Search for the cell housing the specified text and yield its [X, Y] center coordinate. 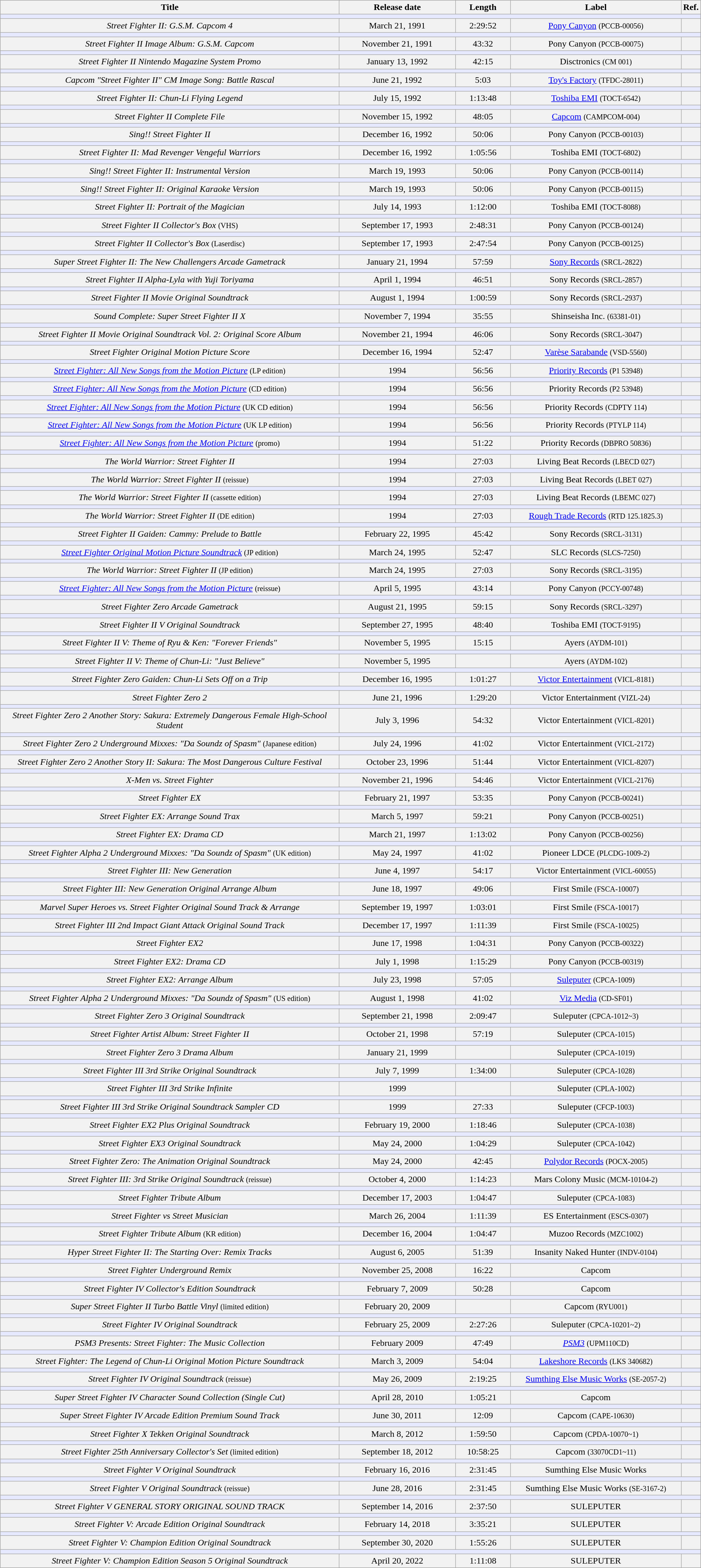
Street Fighter Zero 2 Another Story II: Sakura: The Most Dangerous Culture Festival [170, 762]
1:55:26 [483, 1542]
Label [596, 7]
Pony Canyon (PCCB-00322) [596, 943]
2:29:52 [483, 26]
Suleputer (CPCA-1009) [596, 980]
Pony Canyon (PCCB-00103) [596, 135]
December 16, 1995 [397, 679]
Pioneer LDCE (PLCDG-1009-2) [596, 853]
Toshiba EMI (TOCT-8088) [596, 207]
March 21, 1997 [397, 834]
September 19, 1997 [397, 907]
57:59 [483, 261]
Pony Canyon (PCCY-00748) [596, 588]
Street Fighter EX2: Drama CD [170, 961]
First Smile (FSCA-10007) [596, 889]
Muzoo Records (MZC1002) [596, 1234]
December 16, 2004 [397, 1234]
Street Fighter IV Original Soundtrack (reissue) [170, 1379]
2:37:50 [483, 1506]
27:33 [483, 1107]
Street Fighter: All New Songs from the Motion Picture (LP edition) [170, 370]
59:15 [483, 607]
Suleputer (CPCA-1015) [596, 1034]
March 26, 2004 [397, 1216]
48:05 [483, 116]
Title [170, 7]
May 26, 2009 [397, 1379]
Street Fighter Artist Album: Street Fighter II [170, 1034]
Pony Canyon (PCCB-00124) [596, 225]
Living Beat Records (LBET 027) [596, 479]
September 27, 1995 [397, 625]
Street Fighter III 3rd Strike Original Soundtrack Sampler CD [170, 1107]
1:12:00 [483, 207]
49:06 [483, 889]
Street Fighter II Collector's Box (Laserdisc) [170, 243]
Street Fighter: All New Songs from the Motion Picture (promo) [170, 443]
Street Fighter Original Motion Picture Score [170, 352]
June 4, 1997 [397, 871]
Ref. [691, 7]
PSM3 Presents: Street Fighter: The Music Collection [170, 1343]
February 16, 2016 [397, 1470]
February 2009 [397, 1343]
March 5, 1997 [397, 816]
Capcom (CPDA-10070~1) [596, 1434]
Street Fighter EX2 [170, 943]
The World Warrior: Street Fighter II (JP edition) [170, 570]
Capcom (33070CD1~11) [596, 1452]
Sony Records (SRCL-2857) [596, 280]
Living Beat Records (LBECD 027) [596, 461]
53:35 [483, 798]
July 14, 1993 [397, 207]
Pony Canyon (PCCB-00115) [596, 189]
Insanity Naked Hunter (INDV-0104) [596, 1252]
Hyper Street Fighter II: The Starting Over: Remix Tracks [170, 1252]
Victor Entertainment (VICL-8181) [596, 679]
Ayers (AYDM-102) [596, 661]
Super Street Fighter IV Arcade Edition Premium Sound Track [170, 1415]
Sony Records (SRCL-2822) [596, 261]
Street Fighter II Complete File [170, 116]
Street Fighter Zero 2 [170, 698]
Street Fighter V: Arcade Edition Original Soundtrack [170, 1524]
November 15, 1992 [397, 116]
Rough Trade Records (RTD 125.1825.3) [596, 516]
Street Fighter V Original Soundtrack (reissue) [170, 1488]
Super Street Fighter II Turbo Battle Vinyl (limited edition) [170, 1307]
Street Fighter Zero Gaiden: Chun-Li Sets Off on a Trip [170, 679]
Sing!! Street Fighter II [170, 135]
SLC Records (SLCS-7250) [596, 552]
Sony Records (SRCL-3047) [596, 334]
February 14, 2018 [397, 1524]
Sumthing Else Music Works [596, 1470]
12:09 [483, 1415]
Ayers (AYDM-101) [596, 643]
June 28, 2016 [397, 1488]
Priority Records (DBPRO 50836) [596, 443]
Street Fighter Zero Arcade Gametrack [170, 607]
Toshiba EMI (TOCT-6542) [596, 98]
July 3, 1996 [397, 721]
Street Fighter: All New Songs from the Motion Picture (UK LP edition) [170, 425]
September 21, 1998 [397, 1016]
Toshiba EMI (TOCT-9195) [596, 625]
Victor Entertainment (VICL-2176) [596, 780]
1:05:56 [483, 153]
Toshiba EMI (TOCT-6802) [596, 153]
Street Fighter Tribute Album [170, 1198]
Sing!! Street Fighter II: Original Karaoke Version [170, 189]
Sony Records (SRCL-2937) [596, 298]
Street Fighter II: Mad Revenger Vengeful Warriors [170, 153]
Street Fighter Zero 2 Underground Mixxes: "Da Soundz of Spasm" (Japanese edition) [170, 744]
2:19:25 [483, 1379]
May 24, 1997 [397, 853]
July 1, 1998 [397, 961]
46:06 [483, 334]
The World Warrior: Street Fighter II [170, 461]
Street Fighter: All New Songs from the Motion Picture (reissue) [170, 588]
Priority Records (CDPTY 114) [596, 407]
5:03 [483, 80]
Street Fighter III: 3rd Strike Original Soundtrack (reissue) [170, 1180]
Street Fighter II Gaiden: Cammy: Prelude to Battle [170, 534]
2:47:54 [483, 243]
Victor Entertainment (VICL-8201) [596, 721]
Mars Colony Music (MCM-10104-2) [596, 1180]
December 16, 1994 [397, 352]
Street Fighter Zero 3 Drama Album [170, 1052]
December 17, 1997 [397, 925]
Street Fighter II Movie Original Soundtrack [170, 298]
November 21, 1996 [397, 780]
51:44 [483, 762]
1:04:29 [483, 1143]
Viz Media (CD-SF01) [596, 998]
Street Fighter IV Collector's Edition Soundtrack [170, 1288]
Street Fighter 25th Anniversary Collector's Set (limited edition) [170, 1452]
54:32 [483, 721]
Street Fighter Original Motion Picture Soundtrack (JP edition) [170, 552]
Sony Records (SRCL-3131) [596, 534]
Suleputer (CPCA-1028) [596, 1070]
Disctronics (CM 001) [596, 62]
Street Fighter III 3rd Strike Infinite [170, 1089]
Street Fighter II Movie Original Soundtrack Vol. 2: Original Score Album [170, 334]
November 25, 2008 [397, 1270]
42:45 [483, 1161]
June 21, 1992 [397, 80]
Release date [397, 7]
Street Fighter II V Original Soundtrack [170, 625]
54:17 [483, 871]
February 22, 1995 [397, 534]
Capcom (CAMPCOM-004) [596, 116]
The World Warrior: Street Fighter II (cassette edition) [170, 498]
1:04:31 [483, 943]
Street Fighter IV Original Soundtrack [170, 1325]
Pony Canyon (PCCB-00125) [596, 243]
Street Fighter Zero: The Animation Original Soundtrack [170, 1161]
Street Fighter Alpha 2 Underground Mixxes: "Da Soundz of Spasm" (UK edition) [170, 853]
1:05:21 [483, 1397]
Street Fighter II Nintendo Magazine System Promo [170, 62]
Street Fighter Zero 3 Original Soundtrack [170, 1016]
October 23, 1996 [397, 762]
45:42 [483, 534]
Street Fighter Zero 2 Another Story: Sakura: Extremely Dangerous Female High-School Student [170, 721]
Street Fighter III: New Generation [170, 871]
December 17, 2003 [397, 1198]
August 21, 1995 [397, 607]
November 7, 1994 [397, 316]
Pony Canyon (PCCB-00114) [596, 171]
Capcom "Street Fighter II" CM Image Song: Battle Rascal [170, 80]
August 1, 1998 [397, 998]
51:22 [483, 443]
16:22 [483, 1270]
Toy's Factory (TFDC-28011) [596, 80]
Suleputer (CPCA-1042) [596, 1143]
Super Street Fighter IV Character Sound Collection (Single Cut) [170, 1397]
35:55 [483, 316]
Street Fighter Alpha 2 Underground Mixxes: "Da Soundz of Spasm" (US edition) [170, 998]
August 1, 1994 [397, 298]
Priority Records (P1 53948) [596, 370]
October 4, 2000 [397, 1180]
Capcom (CAPE-10630) [596, 1415]
54:46 [483, 780]
PSM3 (UPM110CD) [596, 1343]
July 15, 1992 [397, 98]
November 21, 1991 [397, 44]
43:32 [483, 44]
Street Fighter II: Chun-Li Flying Legend [170, 98]
August 6, 2005 [397, 1252]
April 20, 2022 [397, 1561]
1:13:48 [483, 98]
March 21, 1991 [397, 26]
15:15 [483, 643]
October 21, 1998 [397, 1034]
Pony Canyon (PCCB-00319) [596, 961]
Polydor Records (POCX-2005) [596, 1161]
10:58:25 [483, 1452]
November 21, 1994 [397, 334]
Street Fighter X Tekken Original Soundtrack [170, 1434]
Length [483, 7]
51:39 [483, 1252]
January 21, 1999 [397, 1052]
50:28 [483, 1288]
Street Fighter III 2nd Impact Giant Attack Original Sound Track [170, 925]
Street Fighter: The Legend of Chun-Li Original Motion Picture Soundtrack [170, 1361]
42:15 [483, 62]
Street Fighter Tribute Album (KR edition) [170, 1234]
Pony Canyon (PCCB-00056) [596, 26]
Street Fighter Underground Remix [170, 1270]
Priority Records (P2 53948) [596, 388]
Suleputer (CPCA-1019) [596, 1052]
1:34:00 [483, 1070]
Suleputer (CFCP-1003) [596, 1107]
46:51 [483, 280]
Street Fighter EX [170, 798]
Suleputer (CPCA-1083) [596, 1198]
1:59:50 [483, 1434]
1:00:59 [483, 298]
February 20, 2009 [397, 1307]
Priority Records (PTYLP 114) [596, 425]
Street Fighter: All New Songs from the Motion Picture (CD edition) [170, 388]
The World Warrior: Street Fighter II (DE edition) [170, 516]
Victor Entertainment (VICL-2172) [596, 744]
Sing!! Street Fighter II: Instrumental Version [170, 171]
Sony Records (SRCL-3297) [596, 607]
July 24, 1996 [397, 744]
Sumthing Else Music Works (SE-2057-2) [596, 1379]
ES Entertainment (ESCS-0307) [596, 1216]
1:03:01 [483, 907]
March 3, 2009 [397, 1361]
June 17, 1998 [397, 943]
1:01:27 [483, 679]
1:14:23 [483, 1180]
57:05 [483, 980]
Street Fighter II V: Theme of Chun-Li: "Just Believe" [170, 661]
48:40 [483, 625]
April 5, 1995 [397, 588]
June 21, 1996 [397, 698]
Street Fighter vs Street Musician [170, 1216]
Lakeshore Records (LKS 340682) [596, 1361]
September 14, 2016 [397, 1506]
47:49 [483, 1343]
June 30, 2011 [397, 1415]
Street Fighter II Alpha-Lyla with Yuji Toriyama [170, 280]
January 13, 1992 [397, 62]
First Smile (FSCA-10017) [596, 907]
Street Fighter II Image Album: G.S.M. Capcom [170, 44]
February 19, 2000 [397, 1125]
Pony Canyon (PCCB-00256) [596, 834]
43:14 [483, 588]
Street Fighter III 3rd Strike Original Soundtrack [170, 1070]
1:13:02 [483, 834]
Varèse Sarabande (VSD-5560) [596, 352]
July 23, 1998 [397, 980]
Street Fighter II: G.S.M. Capcom 4 [170, 26]
September 30, 2020 [397, 1542]
Pony Canyon (PCCB-00251) [596, 816]
3:35:21 [483, 1524]
February 7, 2009 [397, 1288]
1:29:20 [483, 698]
Street Fighter EX: Arrange Sound Trax [170, 816]
Street Fighter: All New Songs from the Motion Picture (UK CD edition) [170, 407]
March 8, 2012 [397, 1434]
2:48:31 [483, 225]
Street Fighter II V: Theme of Ryu & Ken: "Forever Friends" [170, 643]
Suleputer (CPCA-1012~3) [596, 1016]
Street Fighter EX3 Original Soundtrack [170, 1143]
Sumthing Else Music Works (SE-3167-2) [596, 1488]
Marvel Super Heroes vs. Street Fighter Original Sound Track & Arrange [170, 907]
1:11:08 [483, 1561]
Super Street Fighter II: The New Challengers Arcade Gametrack [170, 261]
1:15:29 [483, 961]
February 21, 1997 [397, 798]
Street Fighter V: Champion Edition Original Soundtrack [170, 1542]
57:19 [483, 1034]
Living Beat Records (LBEMC 027) [596, 498]
Street Fighter II Collector's Box (VHS) [170, 225]
Victor Entertainment (VICL-60055) [596, 871]
Suleputer (CPCA-10201~2) [596, 1325]
Street Fighter V GENERAL STORY ORIGINAL SOUND TRACK [170, 1506]
Shinseisha Inc. (63381-01) [596, 316]
Street Fighter III: New Generation Original Arrange Album [170, 889]
Suleputer (CPCA-1038) [596, 1125]
The World Warrior: Street Fighter II (reissue) [170, 479]
59:21 [483, 816]
X-Men vs. Street Fighter [170, 780]
Pony Canyon (PCCB-00075) [596, 44]
April 1, 1994 [397, 280]
February 25, 2009 [397, 1325]
2:27:26 [483, 1325]
Street Fighter II: Portrait of the Magician [170, 207]
Street Fighter EX2 Plus Original Soundtrack [170, 1125]
Victor Entertainment (VIZL-24) [596, 698]
Pony Canyon (PCCB-00241) [596, 798]
Sony Records (SRCL-3195) [596, 570]
Street Fighter EX: Drama CD [170, 834]
January 21, 1994 [397, 261]
Suleputer (CPLA-1002) [596, 1089]
Sound Complete: Super Street Fighter II X [170, 316]
Capcom (RYU001) [596, 1307]
Street Fighter EX2: Arrange Album [170, 980]
Victor Entertainment (VICL-8207) [596, 762]
2:09:47 [483, 1016]
First Smile (FSCA-10025) [596, 925]
April 28, 2010 [397, 1397]
June 18, 1997 [397, 889]
54:04 [483, 1361]
1:18:46 [483, 1125]
July 7, 1999 [397, 1070]
Street Fighter V Original Soundtrack [170, 1470]
September 18, 2012 [397, 1452]
Street Fighter V: Champion Edition Season 5 Original Soundtrack [170, 1561]
